Output the [x, y] coordinate of the center of the cell containing the given text.  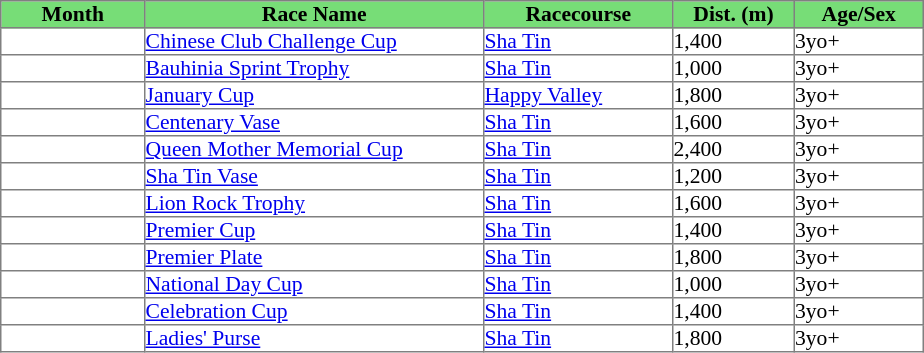
Centenary Vase [314, 122]
Happy Valley [578, 96]
Premier Cup [314, 230]
Premier Plate [314, 258]
Race Name [314, 14]
Month [73, 14]
National Day Cup [314, 284]
January Cup [314, 96]
Racecourse [578, 14]
Sha Tin Vase [314, 176]
Chinese Club Challenge Cup [314, 42]
Age/Sex [858, 14]
Queen Mother Memorial Cup [314, 150]
1,200 [734, 176]
Ladies' Purse [314, 338]
Bauhinia Sprint Trophy [314, 68]
Dist. (m) [734, 14]
Lion Rock Trophy [314, 204]
Celebration Cup [314, 312]
2,400 [734, 150]
